Locate the cell with the specified text and output its (X, Y) center coordinate. 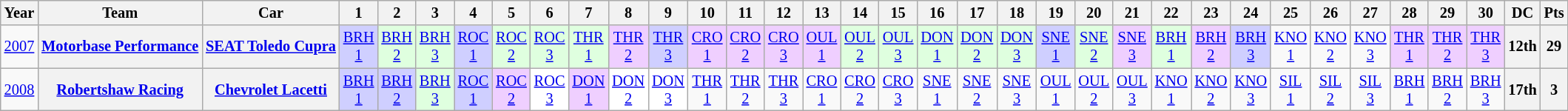
8 (628, 13)
2007 (19, 47)
16 (937, 13)
30 (1486, 13)
7 (588, 13)
6 (550, 13)
18 (1017, 13)
Chevrolet Lacetti (271, 90)
25 (1291, 13)
11 (745, 13)
27 (1370, 13)
26 (1330, 13)
Pts (1554, 13)
12 (784, 13)
28 (1410, 13)
SIL3 (1370, 90)
Car (271, 13)
24 (1251, 13)
Year (19, 13)
DC (1522, 13)
19 (1056, 13)
13 (822, 13)
15 (898, 13)
2 (397, 13)
9 (668, 13)
5 (511, 13)
4 (474, 13)
23 (1211, 13)
SEAT Toledo Cupra (271, 47)
17 (977, 13)
2008 (19, 90)
21 (1132, 13)
10 (707, 13)
1 (359, 13)
Robertshaw Racing (120, 90)
Motorbase Performance (120, 47)
Team (120, 13)
20 (1094, 13)
12th (1522, 47)
22 (1171, 13)
14 (860, 13)
17th (1522, 90)
SIL1 (1291, 90)
SIL2 (1330, 90)
